From the cell containing the given text, extract its center point as (X, Y) coordinate. 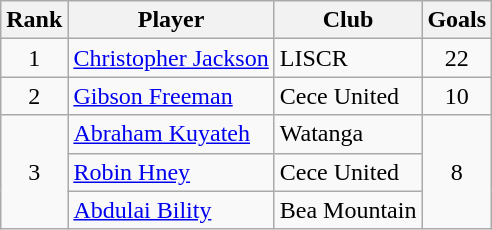
LISCR (348, 58)
Bea Mountain (348, 210)
Player (171, 20)
Rank (34, 20)
10 (457, 96)
Christopher Jackson (171, 58)
22 (457, 58)
Abraham Kuyateh (171, 134)
Watanga (348, 134)
Goals (457, 20)
2 (34, 96)
Club (348, 20)
Robin Hney (171, 172)
Gibson Freeman (171, 96)
3 (34, 172)
1 (34, 58)
Abdulai Bility (171, 210)
8 (457, 172)
